Return [x, y] of the center of cell containing provided text 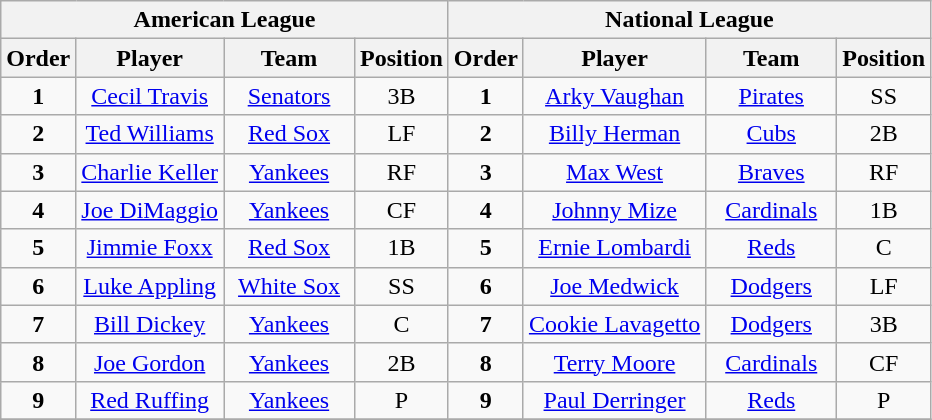
Red Ruffing [150, 400]
Senators [290, 96]
Jimmie Foxx [150, 248]
Billy Herman [614, 134]
Luke Appling [150, 286]
Terry Moore [614, 362]
Paul Derringer [614, 400]
Johnny Mize [614, 210]
Ted Williams [150, 134]
American League [225, 20]
National League [689, 20]
Joe Gordon [150, 362]
Charlie Keller [150, 172]
White Sox [290, 286]
Cecil Travis [150, 96]
Braves [772, 172]
Pirates [772, 96]
Ernie Lombardi [614, 248]
Arky Vaughan [614, 96]
Joe DiMaggio [150, 210]
Cookie Lavagetto [614, 324]
Joe Medwick [614, 286]
Bill Dickey [150, 324]
Max West [614, 172]
Cubs [772, 134]
